Pinpoint the cell where the given text exists, returning its [x, y] midpoint coordinate. 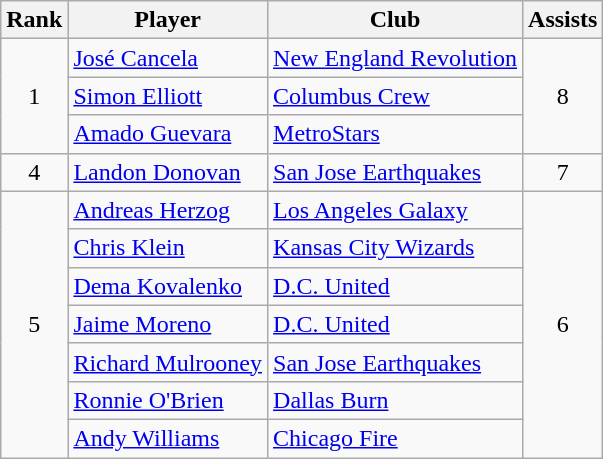
New England Revolution [396, 58]
Jaime Moreno [168, 324]
8 [563, 96]
Kansas City Wizards [396, 248]
Simon Elliott [168, 96]
Amado Guevara [168, 134]
Chris Klein [168, 248]
Dallas Burn [396, 400]
Player [168, 20]
6 [563, 324]
José Cancela [168, 58]
Los Angeles Galaxy [396, 210]
Dema Kovalenko [168, 286]
Andreas Herzog [168, 210]
Assists [563, 20]
Richard Mulrooney [168, 362]
Ronnie O'Brien [168, 400]
Club [396, 20]
Andy Williams [168, 438]
1 [34, 96]
4 [34, 172]
7 [563, 172]
Landon Donovan [168, 172]
Columbus Crew [396, 96]
Rank [34, 20]
MetroStars [396, 134]
Chicago Fire [396, 438]
5 [34, 324]
